Search for the cell housing the specified text and yield its (X, Y) center coordinate. 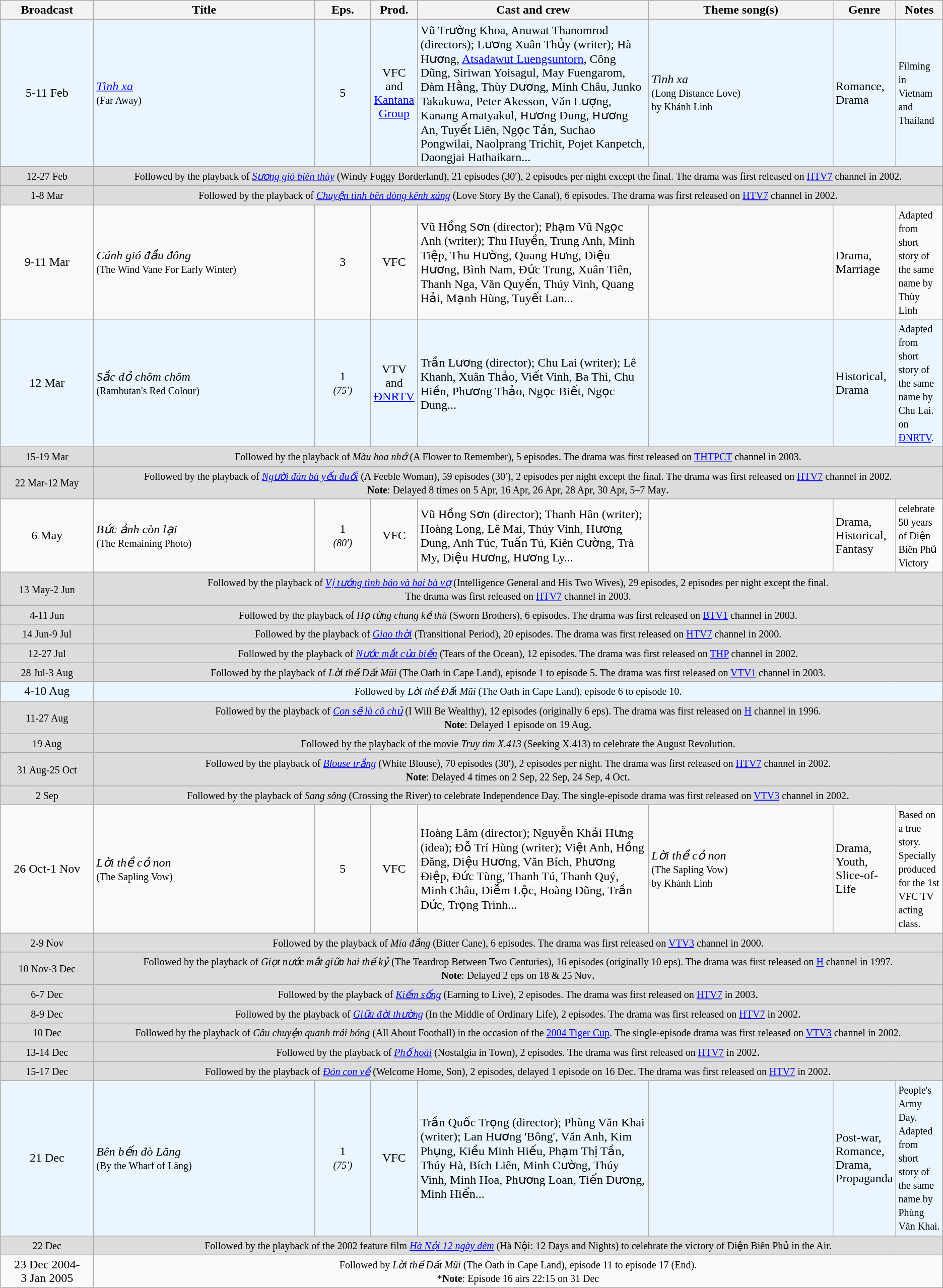
Drama, Marriage (864, 262)
Notes (919, 10)
9-11 Mar (47, 262)
21 Dec (47, 1158)
12-27 Jul (47, 653)
VTVandĐNRTV (394, 383)
8-9 Dec (47, 1014)
22 Dec (47, 1245)
2-9 Nov (47, 942)
Followed by the playback of Giữa đời thường (In the Middle of Ordinary Life), 2 episodes. The drama was first released on HTV7 in 2002. (518, 1014)
People's Army Day. Adapted from short story of the same name by Phùng Văn Khai. (919, 1158)
VFCandKantana Group (394, 93)
Cast and crew (533, 10)
26 Oct-1 Nov (47, 869)
4-11 Jun (47, 615)
Followed by Lời thề Đất Mũi (The Oath in Cape Land), episode 11 to episode 17 (End).*Note: Episode 16 airs 22:15 on 31 Dec (518, 1271)
Drama, Youth, Slice-of-Life (864, 869)
14 Jun-9 Jul (47, 634)
6-7 Dec (47, 994)
Followed by the playback of Phố hoài (Nostalgia in Town), 2 episodes. The drama was first released on HTV7 in 2002. (518, 1052)
Prod. (394, 10)
13 May-2 Jun (47, 589)
Adapted from short story of the same name by Thùy Linh (919, 262)
4-10 Aug (47, 691)
Followed by the playback of Màu hoa nhớ (A Flower to Remember), 5 episodes. The drama was first released on THTPCT channel in 2003. (518, 457)
Followed by the playback of Đón con về (Welcome Home, Son), 2 episodes, delayed 1 episode on 16 Dec. The drama was first released on HTV7 in 2002. (518, 1071)
22 Mar-12 May (47, 482)
12-27 Feb (47, 176)
15-19 Mar (47, 457)
Followed by the playback of Lời thề Đất Mũi (The Oath in Cape Land), episode 1 to episode 5. The drama was first released on VTV1 channel in 2003. (518, 672)
Historical, Drama (864, 383)
Bên bến đò Lăng (By the Wharf of Lăng) (205, 1158)
Lời thề cỏ non (The Sapling Vow) (205, 869)
Filming in Vietnam and Thailand (919, 93)
Tình xa(Long Distance Love)by Khánh Linh (741, 93)
12 Mar (47, 383)
28 Jul-3 Aug (47, 672)
Followed by the playback of Kiếm sống (Earning to Live), 2 episodes. The drama was first released on HTV7 in 2003. (518, 994)
Post-war, Romance, Drama, Propaganda (864, 1158)
5-11 Feb (47, 93)
Vũ Hồng Sơn (director); Thanh Hân (writer); Hoàng Long, Lê Mai, Thúy Vinh, Hương Dung, Anh Túc, Tuấn Tú, Kiên Cường, Trà My, Diệu Hương, Hương Ly... (533, 536)
2 Sep (47, 795)
1-8 Mar (47, 195)
celebrate 50 years of Điện Biên Phủ Victory (919, 536)
Broadcast (47, 10)
Title (205, 10)
3 (343, 262)
Cánh gió đầu đông (The Wind Vane For Early Winter) (205, 262)
19 Aug (47, 743)
6 May (47, 536)
Bức ảnh còn lại (The Remaining Photo) (205, 536)
Romance, Drama (864, 93)
Followed by the playback of Giao thời (Transitional Period), 20 episodes. The drama was first released on HTV7 channel in 2000. (518, 634)
11-27 Aug (47, 717)
Followed by Lời thề Đất Mũi (The Oath in Cape Land), episode 6 to episode 10. (518, 691)
Followed by the playback of the movie Truy tìm X.413 (Seeking X.413) to celebrate the August Revolution. (518, 743)
13-14 Dec (47, 1052)
Followed by the playback of Mía đắng (Bitter Cane), 6 episodes. The drama was first released on VTV3 channel in 2000. (518, 942)
Eps. (343, 10)
15-17 Dec (47, 1071)
Trần Lương (director); Chu Lai (writer); Lê Khanh, Xuân Thảo, Viết Vinh, Ba Thì, Chu Hiền, Phương Thảo, Ngọc Biết, Ngọc Dung... (533, 383)
Followed by the playback of Họ từng chung kẻ thù (Sworn Brothers), 6 episodes. The drama was first released on BTV1 channel in 2003. (518, 615)
23 Dec 2004-3 Jan 2005 (47, 1271)
Based on a true story.Specially produced for the 1st VFC TV acting class. (919, 869)
Theme song(s) (741, 10)
Genre (864, 10)
Lời thề cỏ non (The Sapling Vow)by Khánh Linh (741, 869)
Drama, Historical, Fantasy (864, 536)
1(80′) (343, 536)
Followed by the playback of Nước mắt của biển (Tears of the Ocean), 12 episodes. The drama was first released on THP channel in 2002. (518, 653)
10 Nov-3 Dec (47, 969)
10 Dec (47, 1033)
Adapted from short story of the same name by Chu Lai. on ĐNRTV. (919, 383)
31 Aug-25 Oct (47, 769)
Tình xa (Far Away) (205, 93)
Sắc đỏ chôm chôm (Rambutan's Red Colour) (205, 383)
